Extract the [x, y] coordinate from the center of the cell holding the provided text.  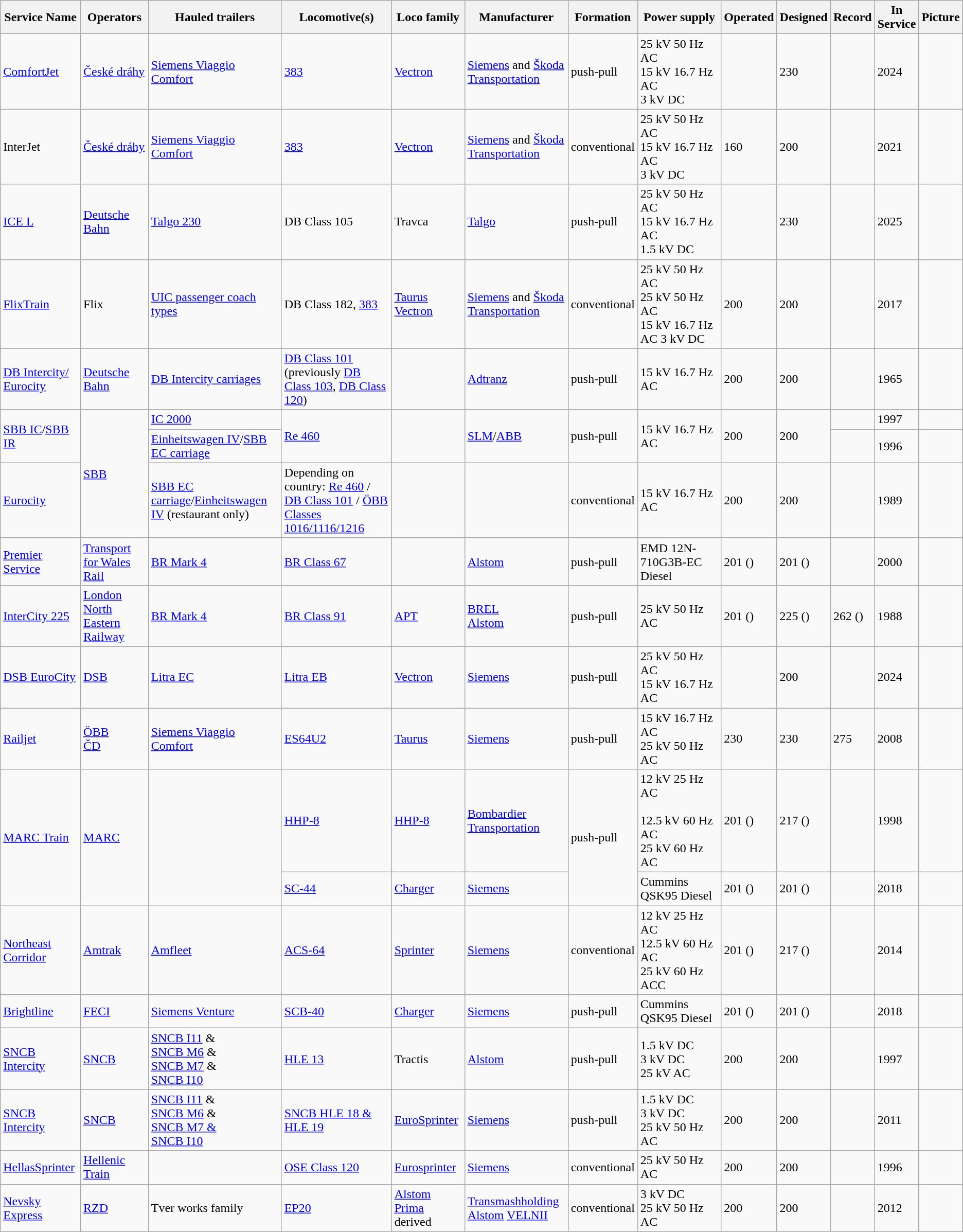
2014 [897, 950]
Flix [115, 304]
160 [749, 147]
2000 [897, 561]
TransmashholdingAlstom VELNII [516, 1208]
262 () [852, 615]
ICE L [41, 222]
2017 [897, 304]
25 kV 50 Hz AC15 kV 16.7 Hz AC1.5 kV DC [679, 222]
DSB EuroCity [41, 677]
Depending on country: Re 460 / DB Class 101 / ÖBB Classes 1016/1116/1216 [336, 500]
Locomotive(s) [336, 17]
Alstom Prima derived [428, 1208]
Loco family [428, 17]
ACS-64 [336, 950]
SBB IC/SBB IR [41, 436]
Transport for Wales Rail [115, 561]
3 kV DC25 kV 50 Hz AC [679, 1208]
Taurus [428, 739]
Record [852, 17]
ComfortJet [41, 72]
Talgo 230 [215, 222]
25 kV 50 Hz AC25 kV 50 Hz AC15 kV 16.7 Hz AC 3 kV DC [679, 304]
Northeast Corridor [41, 950]
Siemens Venture [215, 1012]
DSB [115, 677]
SBB [115, 473]
12 kV 25 Hz AC12.5 kV 60 Hz AC25 kV 60 Hz ACC [679, 950]
Litra EB [336, 677]
Travca [428, 222]
1988 [897, 615]
InterJet [41, 147]
2012 [897, 1208]
Manufacturer [516, 17]
SBB EC carriage/Einheitswagen IV (restaurant only) [215, 500]
DB Intercity carriages [215, 379]
DB Intercity/ Eurocity [41, 379]
EP20 [336, 1208]
BR Class 67 [336, 561]
Picture [940, 17]
ES64U2 [336, 739]
12 kV 25 Hz AC12.5 kV 60 Hz AC 25 kV 60 Hz AC [679, 821]
2011 [897, 1120]
Re 460 [336, 436]
MARC [115, 838]
OSE Class 120 [336, 1167]
Brightline [41, 1012]
FlixTrain [41, 304]
25 kV 50 Hz AC15 kV 16.7 Hz AC [679, 677]
SNCB HLE 18 & HLE 19 [336, 1120]
SC-44 [336, 889]
225 () [804, 615]
HellasSprinter [41, 1167]
MARC Train [41, 838]
1.5 kV DC3 kV DC25 kV 50 Hz AC [679, 1120]
FECI [115, 1012]
Amtrak [115, 950]
Sprinter [428, 950]
Amfleet [215, 950]
Tractis [428, 1059]
1.5 kV DC3 kV DC25 kV AC [679, 1059]
Tver works family [215, 1208]
Railjet [41, 739]
Power supply [679, 17]
DB Class 105 [336, 222]
DB Class 101(previously DB Class 103, DB Class 120) [336, 379]
Formation [603, 17]
Adtranz [516, 379]
EMD 12N-710G3B-EC Diesel [679, 561]
2025 [897, 222]
2008 [897, 739]
London North Eastern Railway [115, 615]
RZD [115, 1208]
SCB-40 [336, 1012]
Operators [115, 17]
BR Class 91 [336, 615]
1965 [897, 379]
ÖBB ČD [115, 739]
2021 [897, 147]
Nevsky Express [41, 1208]
Designed [804, 17]
DB Class 182, 383 [336, 304]
SLM/ABB [516, 436]
Litra EC [215, 677]
15 kV 16.7 Hz AC25 kV 50 Hz AC [679, 739]
IC 2000 [215, 419]
1989 [897, 500]
1998 [897, 821]
Talgo [516, 222]
Taurus Vectron [428, 304]
275 [852, 739]
Bombardier Transportation [516, 821]
HLE 13 [336, 1059]
Eurocity [41, 500]
Hellenic Train [115, 1167]
Hauled trailers [215, 17]
APT [428, 615]
InService [897, 17]
Premier Service [41, 561]
InterCity 225 [41, 615]
Eurosprinter [428, 1167]
EuroSprinter [428, 1120]
Service Name [41, 17]
UIC passenger coach types [215, 304]
Einheitswagen IV/SBB EC carriage [215, 446]
BRELAlstom [516, 615]
Operated [749, 17]
